From the cell containing the given text, extract its center point as (X, Y) coordinate. 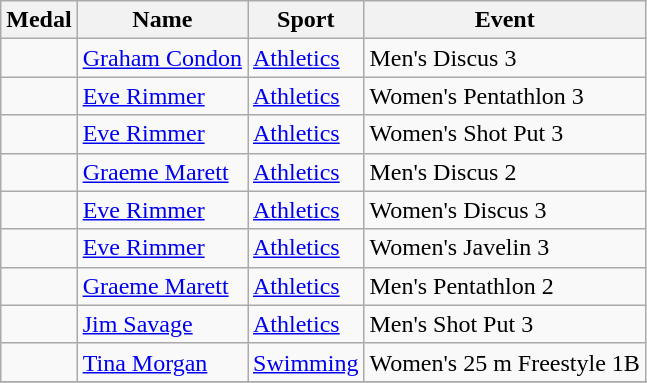
Women's 25 m Freestyle 1B (504, 362)
Men's Pentathlon 2 (504, 286)
Sport (306, 20)
Women's Pentathlon 3 (504, 96)
Women's Shot Put 3 (504, 134)
Event (504, 20)
Medal (39, 20)
Tina Morgan (162, 362)
Graham Condon (162, 58)
Women's Javelin 3 (504, 248)
Men's Discus 2 (504, 172)
Women's Discus 3 (504, 210)
Jim Savage (162, 324)
Men's Discus 3 (504, 58)
Swimming (306, 362)
Name (162, 20)
Men's Shot Put 3 (504, 324)
